Find where the given text appears and provide that cell's center as (x, y) coordinate. 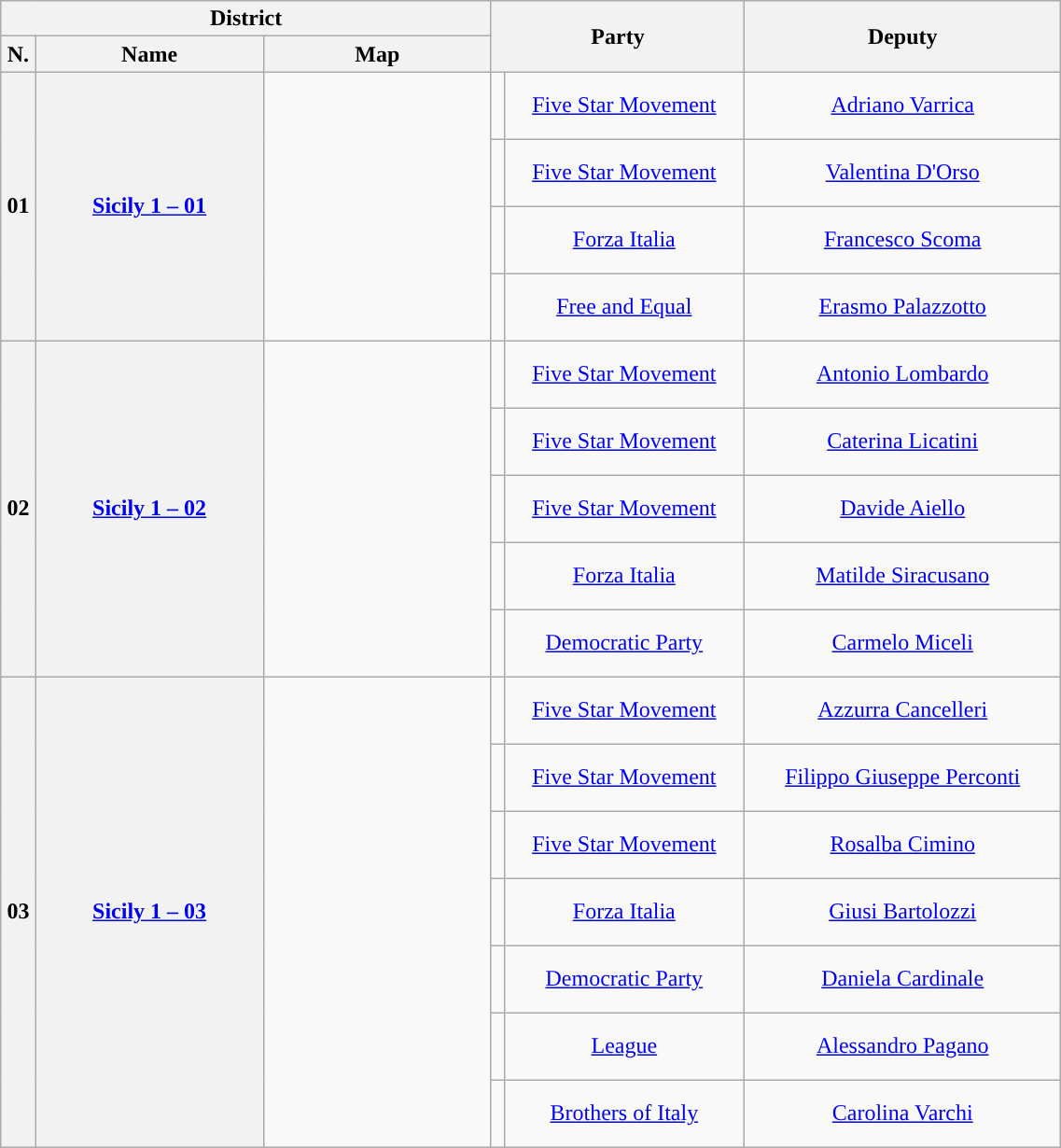
Party (618, 36)
Map (377, 54)
Carmelo Miceli (903, 643)
Rosalba Cimino (903, 845)
Valentina D'Orso (903, 173)
Name (149, 54)
Caterina Licatini (903, 441)
Free and Equal (624, 307)
Sicily 1 – 01 (149, 206)
Carolina Varchi (903, 1113)
Azzurra Cancelleri (903, 710)
Sicily 1 – 02 (149, 509)
Alessandro Pagano (903, 1046)
Erasmo Palazzotto (903, 307)
Deputy (903, 36)
Sicily 1 – 03 (149, 912)
Giusi Bartolozzi (903, 912)
02 (19, 509)
Francesco Scoma (903, 240)
Davide Aiello (903, 509)
Antonio Lombardo (903, 374)
01 (19, 206)
Daniela Cardinale (903, 979)
03 (19, 912)
Filippo Giuseppe Perconti (903, 777)
N. (19, 54)
League (624, 1046)
Adriano Varrica (903, 105)
District (246, 19)
Matilde Siracusano (903, 576)
Brothers of Italy (624, 1113)
